Search for the cell housing the specified text and yield its [X, Y] center coordinate. 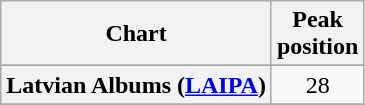
Latvian Albums (LAIPA) [136, 85]
Peakposition [317, 34]
28 [317, 85]
Chart [136, 34]
